Locate the cell with the specified text and output its [X, Y] center coordinate. 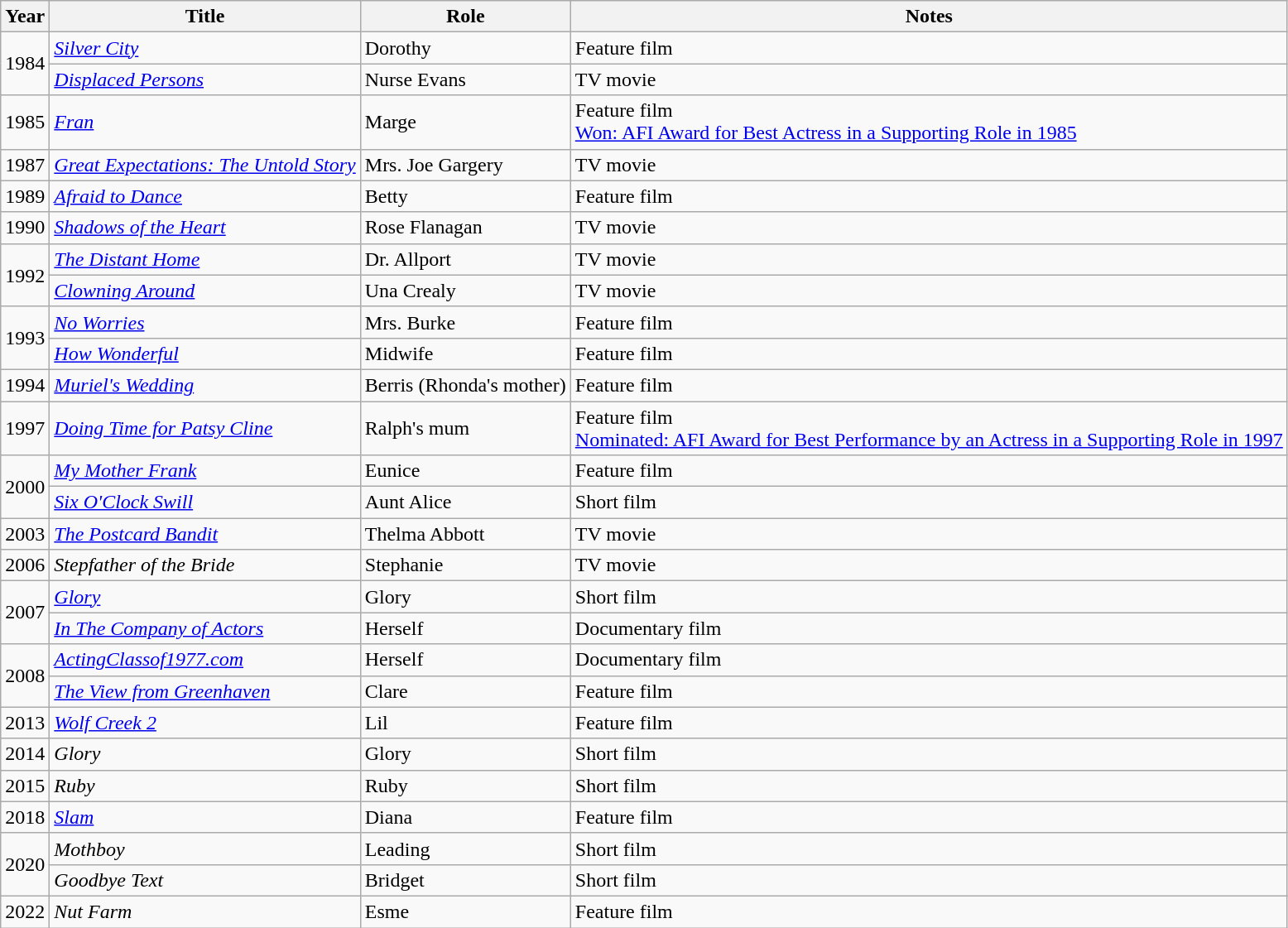
Berris (Rhonda's mother) [465, 385]
Mrs. Joe Gargery [465, 165]
Dr. Allport [465, 259]
2008 [25, 676]
Thelma Abbott [465, 534]
Lil [465, 723]
Role [465, 17]
Goodbye Text [205, 880]
Title [205, 17]
Esme [465, 911]
Year [25, 17]
The Postcard Bandit [205, 534]
2015 [25, 786]
Una Crealy [465, 291]
Leading [465, 849]
Nurse Evans [465, 79]
Rose Flanagan [465, 228]
Betty [465, 196]
2000 [25, 487]
2006 [25, 565]
Clare [465, 691]
Six O'Clock Swill [205, 502]
1992 [25, 275]
Muriel's Wedding [205, 385]
How Wonderful [205, 353]
1985 [25, 123]
Stephanie [465, 565]
2018 [25, 817]
Feature filmNominated: AFI Award for Best Performance by an Actress in a Supporting Role in 1997 [929, 427]
Afraid to Dance [205, 196]
1990 [25, 228]
1994 [25, 385]
1987 [25, 165]
Slam [205, 817]
Notes [929, 17]
1997 [25, 427]
1993 [25, 338]
Mothboy [205, 849]
ActingClassof1977.com [205, 660]
2013 [25, 723]
Aunt Alice [465, 502]
Displaced Persons [205, 79]
Wolf Creek 2 [205, 723]
Fran [205, 123]
Nut Farm [205, 911]
Mrs. Burke [465, 322]
2022 [25, 911]
1989 [25, 196]
My Mother Frank [205, 471]
Doing Time for Patsy Cline [205, 427]
2003 [25, 534]
Marge [465, 123]
Stepfather of the Bride [205, 565]
In The Company of Actors [205, 628]
Clowning Around [205, 291]
Dorothy [465, 48]
Silver City [205, 48]
2014 [25, 754]
The View from Greenhaven [205, 691]
Great Expectations: The Untold Story [205, 165]
1984 [25, 64]
Feature filmWon: AFI Award for Best Actress in a Supporting Role in 1985 [929, 123]
Eunice [465, 471]
Midwife [465, 353]
2007 [25, 613]
2020 [25, 864]
Ralph's mum [465, 427]
Shadows of the Heart [205, 228]
Bridget [465, 880]
No Worries [205, 322]
Diana [465, 817]
The Distant Home [205, 259]
